For the text-containing cell, return its midpoint in (x, y) coordinate format. 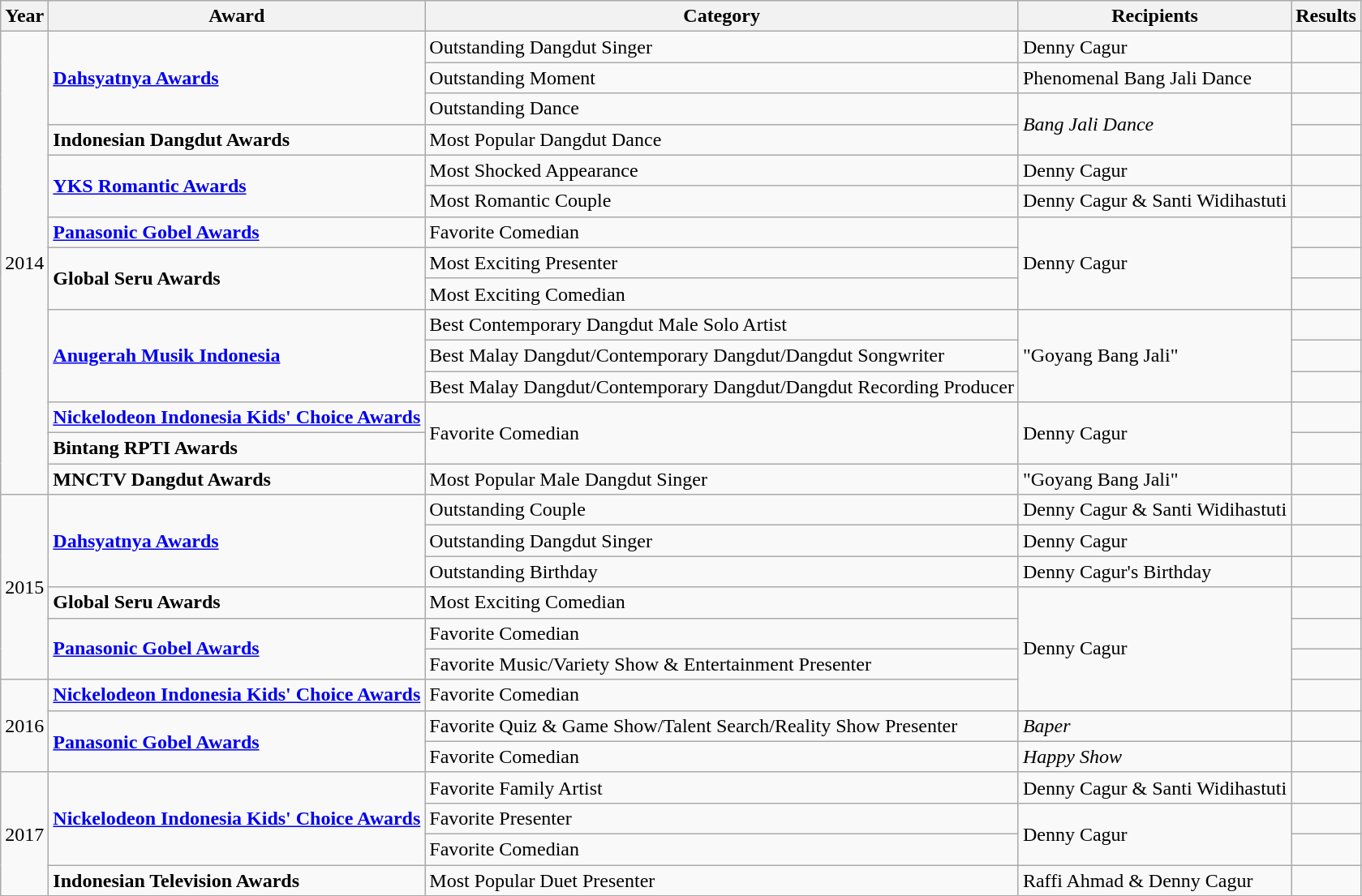
Phenomenal Bang Jali Dance (1154, 78)
Favorite Presenter (722, 818)
Anugerah Musik Indonesia (237, 355)
Favorite Quiz & Game Show/Talent Search/Reality Show Presenter (722, 726)
Bintang RPTI Awards (237, 448)
Outstanding Moment (722, 78)
Best Malay Dangdut/Contemporary Dangdut/Dangdut Songwriter (722, 355)
Most Popular Dangdut Dance (722, 139)
Year (24, 16)
Recipients (1154, 16)
Best Contemporary Dangdut Male Solo Artist (722, 324)
2014 (24, 263)
Outstanding Dance (722, 109)
Raffi Ahmad & Denny Cagur (1154, 880)
MNCTV Dangdut Awards (237, 479)
Bang Jali Dance (1154, 124)
Category (722, 16)
Denny Cagur's Birthday (1154, 572)
2017 (24, 834)
Award (237, 16)
Outstanding Birthday (722, 572)
Most Exciting Presenter (722, 263)
Most Shocked Appearance (722, 170)
2016 (24, 726)
Results (1326, 16)
Most Romantic Couple (722, 201)
YKS Romantic Awards (237, 186)
Happy Show (1154, 757)
Most Popular Male Dangdut Singer (722, 479)
Most Popular Duet Presenter (722, 880)
Outstanding Couple (722, 510)
Favorite Music/Variety Show & Entertainment Presenter (722, 664)
Best Malay Dangdut/Contemporary Dangdut/Dangdut Recording Producer (722, 387)
2015 (24, 587)
Favorite Family Artist (722, 787)
Indonesian Dangdut Awards (237, 139)
Indonesian Television Awards (237, 880)
Baper (1154, 726)
